Find where the given text appears and provide that cell's center as [X, Y] coordinate. 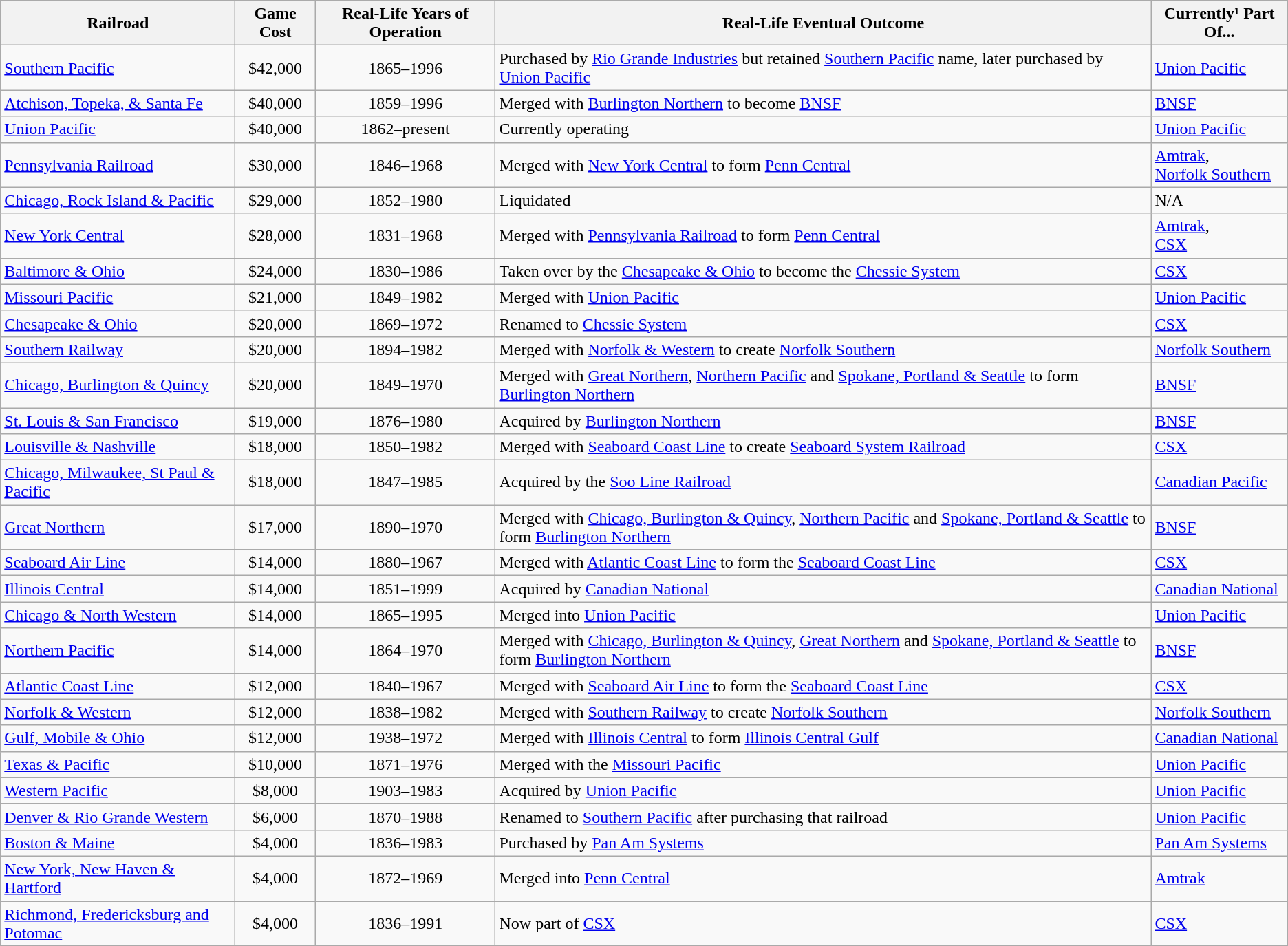
Acquired by Union Pacific [823, 791]
Acquired by Canadian National [823, 589]
Currently operating [823, 129]
Richmond, Fredericksburg and Potomac [118, 923]
$6,000 [275, 817]
1903–1983 [405, 791]
Merged with Seaboard Coast Line to create Seaboard System Railroad [823, 447]
1869–1972 [405, 323]
Gulf, Mobile & Ohio [118, 738]
Merged with New York Central to form Penn Central [823, 165]
Atchison, Topeka, & Santa Fe [118, 103]
1862–present [405, 129]
1876–1980 [405, 420]
Illinois Central [118, 589]
Southern Railway [118, 350]
St. Louis & San Francisco [118, 420]
$28,000 [275, 235]
1864–1970 [405, 651]
1836–1991 [405, 923]
Liquidated [823, 200]
Purchased by Pan Am Systems [823, 843]
Merged with Union Pacific [823, 297]
Great Northern [118, 527]
Acquired by Burlington Northern [823, 420]
1871–1976 [405, 764]
Norfolk & Western [118, 712]
N/A [1219, 200]
Merged with Norfolk & Western to create Norfolk Southern [823, 350]
1846–1968 [405, 165]
1838–1982 [405, 712]
Chicago, Rock Island & Pacific [118, 200]
Merged with Southern Railway to create Norfolk Southern [823, 712]
Denver & Rio Grande Western [118, 817]
1836–1983 [405, 843]
Merged with the Missouri Pacific [823, 764]
Chesapeake & Ohio [118, 323]
Seaboard Air Line [118, 563]
Currently¹ Part Of... [1219, 23]
Merged with Seaboard Air Line to form the Seaboard Coast Line [823, 686]
Canadian Pacific [1219, 483]
Merged with Burlington Northern to become BNSF [823, 103]
$21,000 [275, 297]
$29,000 [275, 200]
1850–1982 [405, 447]
Merged into Penn Central [823, 878]
Texas & Pacific [118, 764]
1840–1967 [405, 686]
Chicago & North Western [118, 615]
New York, New Haven & Hartford [118, 878]
Southern Pacific [118, 67]
Amtrak [1219, 878]
Merged with Chicago, Burlington & Quincy, Northern Pacific and Spokane, Portland & Seattle to form Burlington Northern [823, 527]
$30,000 [275, 165]
$24,000 [275, 271]
Merged with Illinois Central to form Illinois Central Gulf [823, 738]
$8,000 [275, 791]
Pennsylvania Railroad [118, 165]
Railroad [118, 23]
Merged with Atlantic Coast Line to form the Seaboard Coast Line [823, 563]
Merged with Chicago, Burlington & Quincy, Great Northern and Spokane, Portland & Seattle to form Burlington Northern [823, 651]
Baltimore & Ohio [118, 271]
1865–1995 [405, 615]
Missouri Pacific [118, 297]
1859–1996 [405, 103]
Real-Life Years of Operation [405, 23]
Acquired by the Soo Line Railroad [823, 483]
$19,000 [275, 420]
1938–1972 [405, 738]
$10,000 [275, 764]
Louisville & Nashville [118, 447]
1849–1982 [405, 297]
Amtrak,Norfolk Southern [1219, 165]
Chicago, Burlington & Quincy [118, 385]
1852–1980 [405, 200]
Merged into Union Pacific [823, 615]
New York Central [118, 235]
1831–1968 [405, 235]
Pan Am Systems [1219, 843]
Atlantic Coast Line [118, 686]
Northern Pacific [118, 651]
Western Pacific [118, 791]
Boston & Maine [118, 843]
1890–1970 [405, 527]
1870–1988 [405, 817]
$17,000 [275, 527]
1830–1986 [405, 271]
Merged with Pennsylvania Railroad to form Penn Central [823, 235]
Real-Life Eventual Outcome [823, 23]
1880–1967 [405, 563]
1851–1999 [405, 589]
Taken over by the Chesapeake & Ohio to become the Chessie System [823, 271]
Merged with Great Northern, Northern Pacific and Spokane, Portland & Seattle to form Burlington Northern [823, 385]
Chicago, Milwaukee, St Paul & Pacific [118, 483]
$42,000 [275, 67]
Renamed to Southern Pacific after purchasing that railroad [823, 817]
1894–1982 [405, 350]
Now part of CSX [823, 923]
1872–1969 [405, 878]
1865–1996 [405, 67]
Game Cost [275, 23]
Purchased by Rio Grande Industries but retained Southern Pacific name, later purchased by Union Pacific [823, 67]
Amtrak,CSX [1219, 235]
1847–1985 [405, 483]
Renamed to Chessie System [823, 323]
1849–1970 [405, 385]
